Find where the given text appears and provide that cell's center as [X, Y] coordinate. 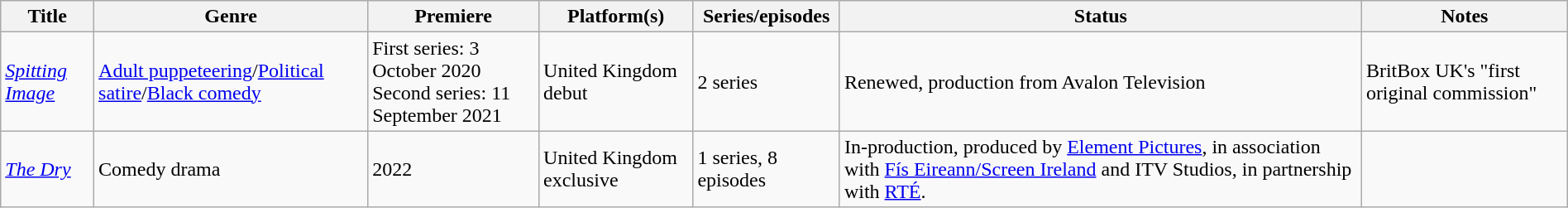
BritBox UK's "first original commission" [1464, 81]
Platform(s) [616, 17]
Title [48, 17]
2022 [453, 169]
Notes [1464, 17]
Spitting Image [48, 81]
Renewed, production from Avalon Television [1100, 81]
1 series, 8 episodes [766, 169]
Genre [232, 17]
Premiere [453, 17]
United Kingdom debut [616, 81]
The Dry [48, 169]
Series/episodes [766, 17]
First series: 3 October 2020 Second series: 11 September 2021 [453, 81]
United Kingdom exclusive [616, 169]
Adult puppeteering/Political satire/Black comedy [232, 81]
Comedy drama [232, 169]
2 series [766, 81]
In-production, produced by Element Pictures, in association with Fís Eireann/Screen Ireland and ITV Studios, in partnership with RTÉ. [1100, 169]
Status [1100, 17]
